Detect which cell encompasses the target text, then output its (X, Y) center coordinate. 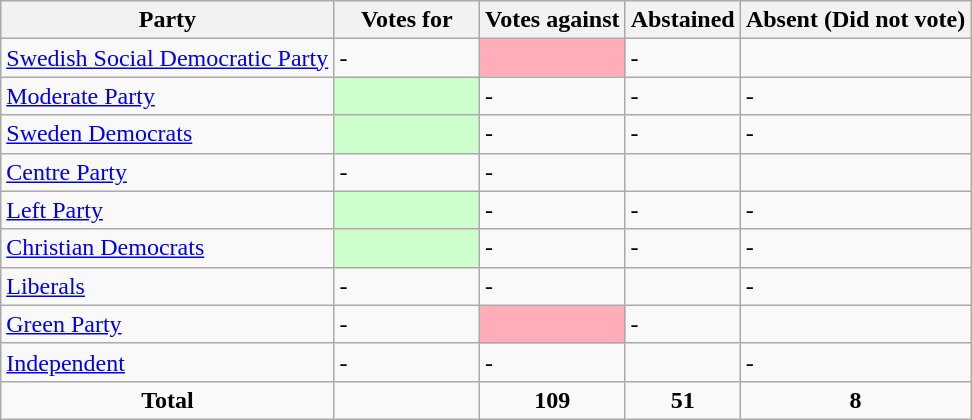
Sweden Democrats (168, 134)
Absent (Did not vote) (856, 20)
8 (856, 400)
Centre Party (168, 172)
51 (682, 400)
Left Party (168, 210)
Christian Democrats (168, 248)
109 (553, 400)
Abstained (682, 20)
Party (168, 20)
Votes for (407, 20)
Moderate Party (168, 96)
Independent (168, 362)
Votes against (553, 20)
Swedish Social Democratic Party (168, 58)
Liberals (168, 286)
Green Party (168, 324)
Total (168, 400)
